From the cell containing the given text, extract its center point as [X, Y] coordinate. 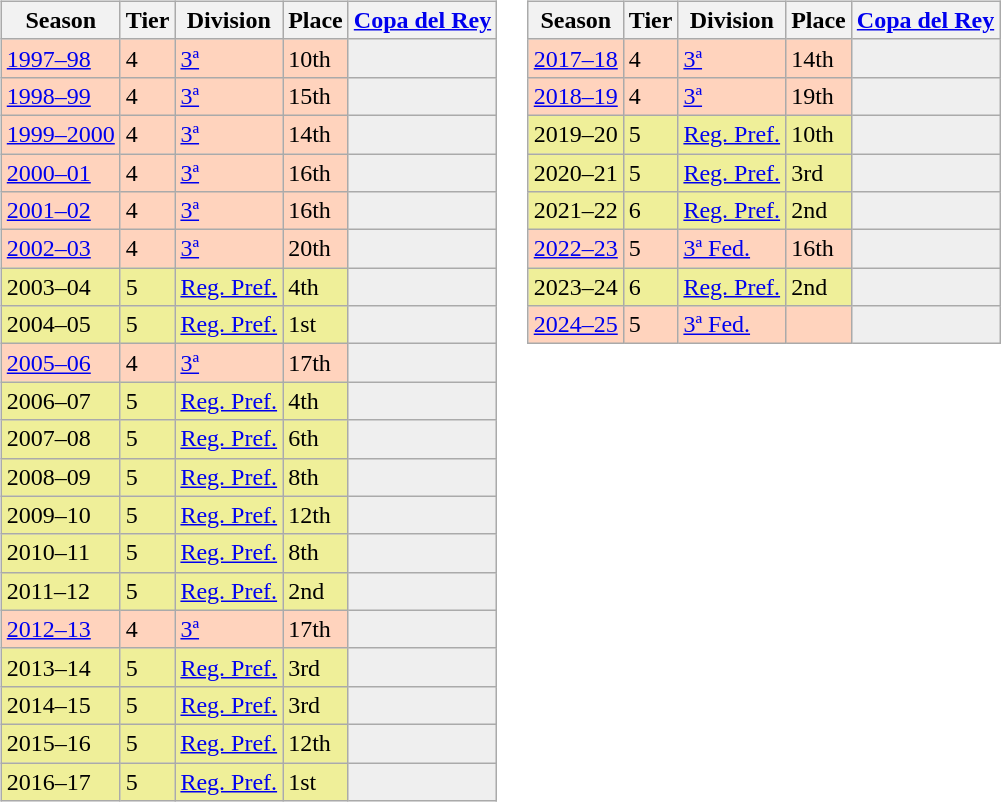
2016–17 [60, 781]
20th [316, 249]
2008–09 [60, 477]
2000–01 [60, 173]
2015–16 [60, 743]
2010–11 [60, 553]
1997–98 [60, 58]
1998–99 [60, 96]
2011–12 [60, 591]
2019–20 [576, 134]
19th [819, 96]
1999–2000 [60, 134]
2018–19 [576, 96]
2020–21 [576, 173]
2001–02 [60, 211]
15th [316, 96]
2003–04 [60, 287]
2007–08 [60, 439]
2013–14 [60, 667]
6th [316, 439]
2022–23 [576, 249]
2005–06 [60, 363]
2021–22 [576, 211]
2023–24 [576, 287]
2009–10 [60, 515]
2024–25 [576, 325]
2014–15 [60, 705]
2004–05 [60, 325]
2002–03 [60, 249]
2012–13 [60, 629]
2006–07 [60, 401]
2017–18 [576, 58]
